Locate the cell with the specified text and output its (x, y) center coordinate. 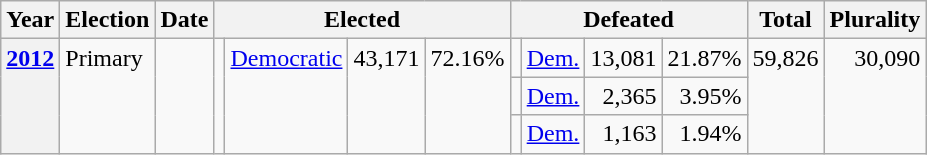
72.16% (468, 96)
Plurality (875, 20)
2012 (30, 96)
Primary (108, 96)
2,365 (624, 96)
30,090 (875, 96)
Date (184, 20)
Democratic (286, 96)
13,081 (624, 58)
1.94% (704, 134)
59,826 (786, 96)
Election (108, 20)
Year (30, 20)
43,171 (386, 96)
Defeated (628, 20)
3.95% (704, 96)
Total (786, 20)
1,163 (624, 134)
Elected (362, 20)
21.87% (704, 58)
